Identify which cell holds the provided text, then report its [x, y] central coordinate. 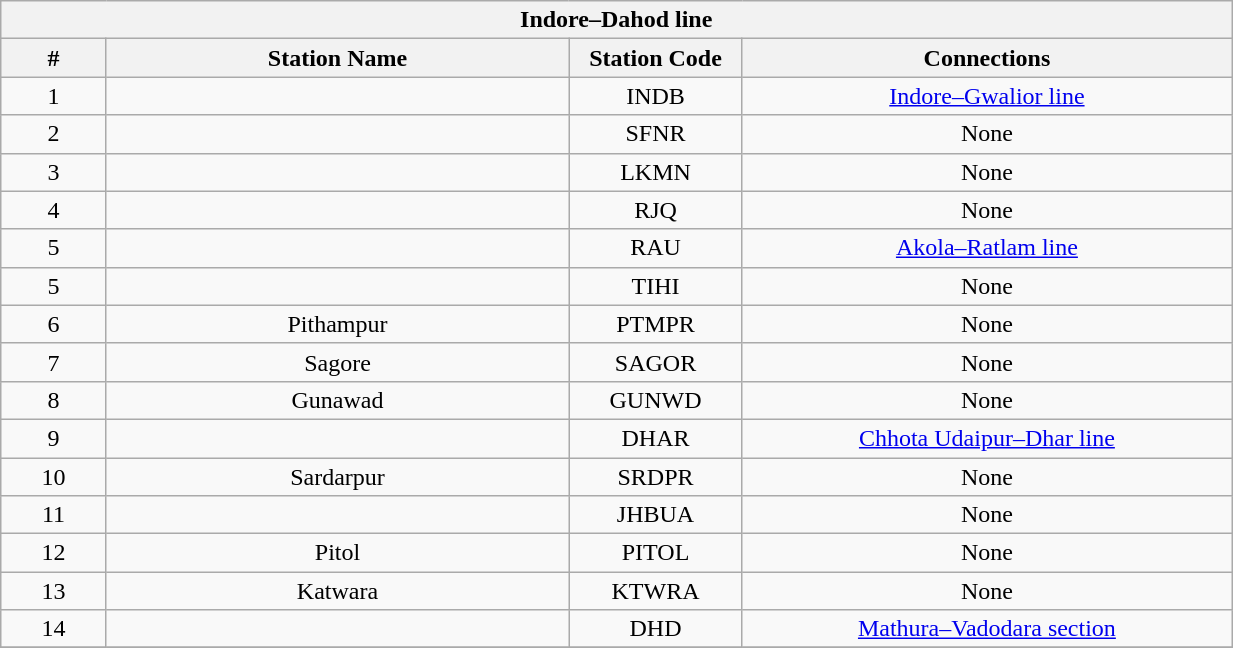
Mathura–Vadodara section [986, 629]
2 [54, 134]
7 [54, 362]
Indore–Dahod line [616, 20]
KTWRA [656, 591]
LKMN [656, 172]
TIHI [656, 286]
11 [54, 515]
Station Code [656, 58]
# [54, 58]
12 [54, 553]
Sagore [338, 362]
14 [54, 629]
Connections [986, 58]
Chhota Udaipur–Dhar line [986, 438]
INDB [656, 96]
Pithampur [338, 324]
10 [54, 477]
13 [54, 591]
RAU [656, 248]
6 [54, 324]
RJQ [656, 210]
Pitol [338, 553]
Akola–Ratlam line [986, 248]
9 [54, 438]
4 [54, 210]
SAGOR [656, 362]
Station Name [338, 58]
SRDPR [656, 477]
Indore–Gwalior line [986, 96]
3 [54, 172]
GUNWD [656, 400]
JHBUA [656, 515]
8 [54, 400]
Sardarpur [338, 477]
DHD [656, 629]
Katwara [338, 591]
Gunawad [338, 400]
PITOL [656, 553]
1 [54, 96]
SFNR [656, 134]
PTMPR [656, 324]
DHAR [656, 438]
